Provide the (X, Y) coordinate of the cell's center where the given text is located.  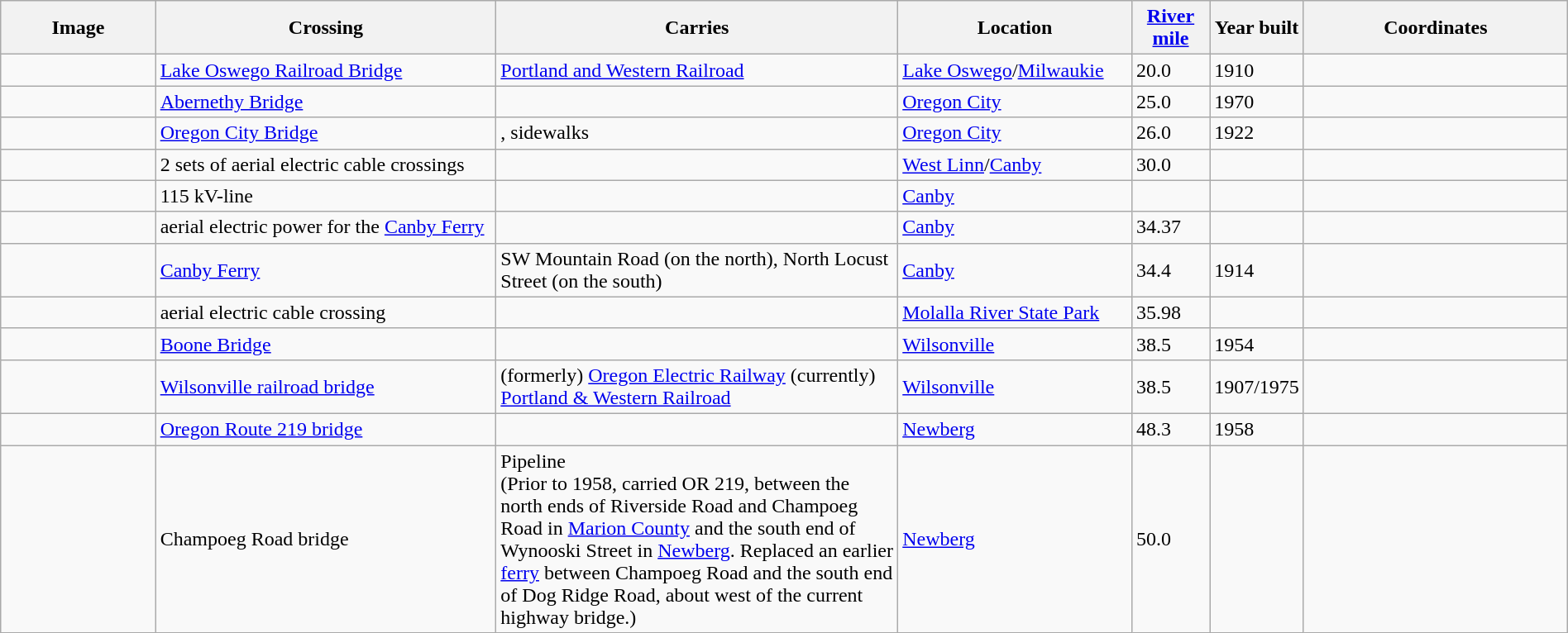
1954 (1257, 344)
50.0 (1170, 539)
Wilsonville railroad bridge (326, 387)
Lake Oswego Railroad Bridge (326, 70)
Portland and Western Railroad (697, 70)
25.0 (1170, 102)
30.0 (1170, 164)
1922 (1257, 133)
aerial electric power for the Canby Ferry (326, 227)
26.0 (1170, 133)
1914 (1257, 269)
2 sets of aerial electric cable crossings (326, 164)
Location (1016, 28)
1907/1975 (1257, 387)
Molalla River State Park (1016, 312)
1970 (1257, 102)
48.3 (1170, 429)
115 kV-line (326, 196)
aerial electric cable crossing (326, 312)
SW Mountain Road (on the north), North Locust Street (on the south) (697, 269)
West Linn/Canby (1016, 164)
Champoeg Road bridge (326, 539)
Image (78, 28)
35.98 (1170, 312)
Year built (1257, 28)
Oregon City Bridge (326, 133)
Lake Oswego/Milwaukie (1016, 70)
Oregon Route 219 bridge (326, 429)
1958 (1257, 429)
34.4 (1170, 269)
Canby Ferry (326, 269)
Coordinates (1436, 28)
Crossing (326, 28)
Boone Bridge (326, 344)
34.37 (1170, 227)
, sidewalks (697, 133)
(formerly) Oregon Electric Railway (currently) Portland & Western Railroad (697, 387)
River mile (1170, 28)
1910 (1257, 70)
20.0 (1170, 70)
Carries (697, 28)
Abernethy Bridge (326, 102)
